Return the (x, y) coordinate for the center point of the cell that contains the specified text.  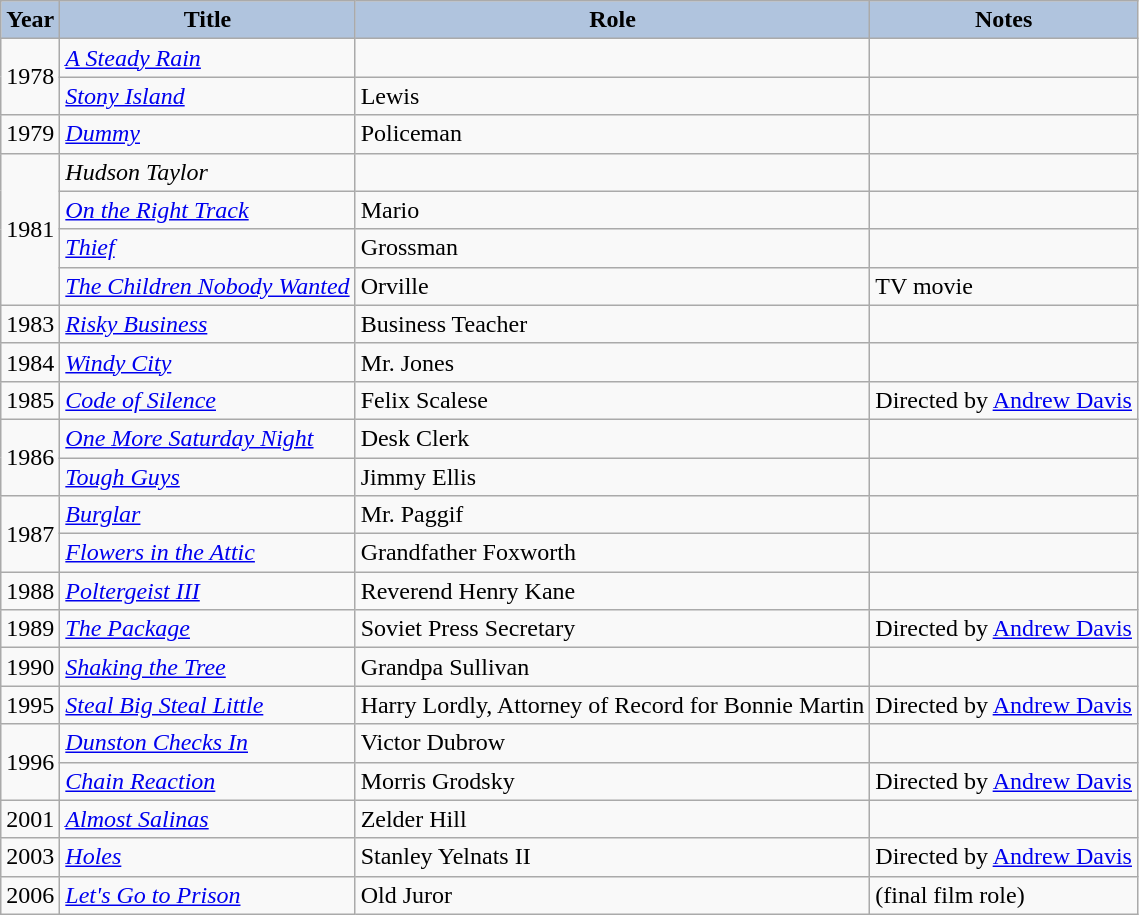
Mr. Paggif (612, 515)
Harry Lordly, Attorney of Record for Bonnie Martin (612, 705)
Policeman (612, 134)
A Steady Rain (208, 58)
Desk Clerk (612, 438)
1996 (30, 762)
Dunston Checks In (208, 743)
2006 (30, 895)
1986 (30, 457)
Code of Silence (208, 400)
1995 (30, 705)
Role (612, 20)
1981 (30, 229)
Dummy (208, 134)
1989 (30, 629)
1978 (30, 77)
Windy City (208, 362)
Notes (1004, 20)
1987 (30, 534)
Business Teacher (612, 324)
Shaking the Tree (208, 667)
Lewis (612, 96)
Steal Big Steal Little (208, 705)
1984 (30, 362)
Title (208, 20)
Orville (612, 286)
(final film role) (1004, 895)
Hudson Taylor (208, 172)
Chain Reaction (208, 781)
Old Juror (612, 895)
2003 (30, 857)
Burglar (208, 515)
1983 (30, 324)
Zelder Hill (612, 819)
Reverend Henry Kane (612, 591)
Felix Scalese (612, 400)
Soviet Press Secretary (612, 629)
Holes (208, 857)
Tough Guys (208, 477)
Year (30, 20)
Morris Grodsky (612, 781)
Flowers in the Attic (208, 553)
The Children Nobody Wanted (208, 286)
Victor Dubrow (612, 743)
1990 (30, 667)
Almost Salinas (208, 819)
Grandfather Foxworth (612, 553)
Mr. Jones (612, 362)
2001 (30, 819)
Stanley Yelnats II (612, 857)
Stony Island (208, 96)
Grandpa Sullivan (612, 667)
Mario (612, 210)
1988 (30, 591)
Thief (208, 248)
On the Right Track (208, 210)
TV movie (1004, 286)
Jimmy Ellis (612, 477)
Poltergeist III (208, 591)
One More Saturday Night (208, 438)
The Package (208, 629)
1979 (30, 134)
1985 (30, 400)
Grossman (612, 248)
Risky Business (208, 324)
Let's Go to Prison (208, 895)
